Determine the [X, Y] coordinate at the center of the cell enclosing the given text.  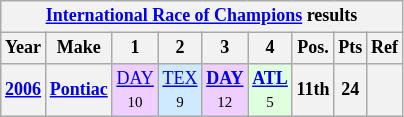
DAY12 [225, 90]
1 [135, 48]
Pts [350, 48]
ATL5 [270, 90]
3 [225, 48]
International Race of Champions results [202, 16]
Pontiac [78, 90]
24 [350, 90]
11th [313, 90]
Pos. [313, 48]
DAY10 [135, 90]
Ref [385, 48]
4 [270, 48]
Make [78, 48]
TEX9 [180, 90]
2 [180, 48]
2006 [24, 90]
Year [24, 48]
